Pinpoint the cell where the given text exists, returning its (x, y) midpoint coordinate. 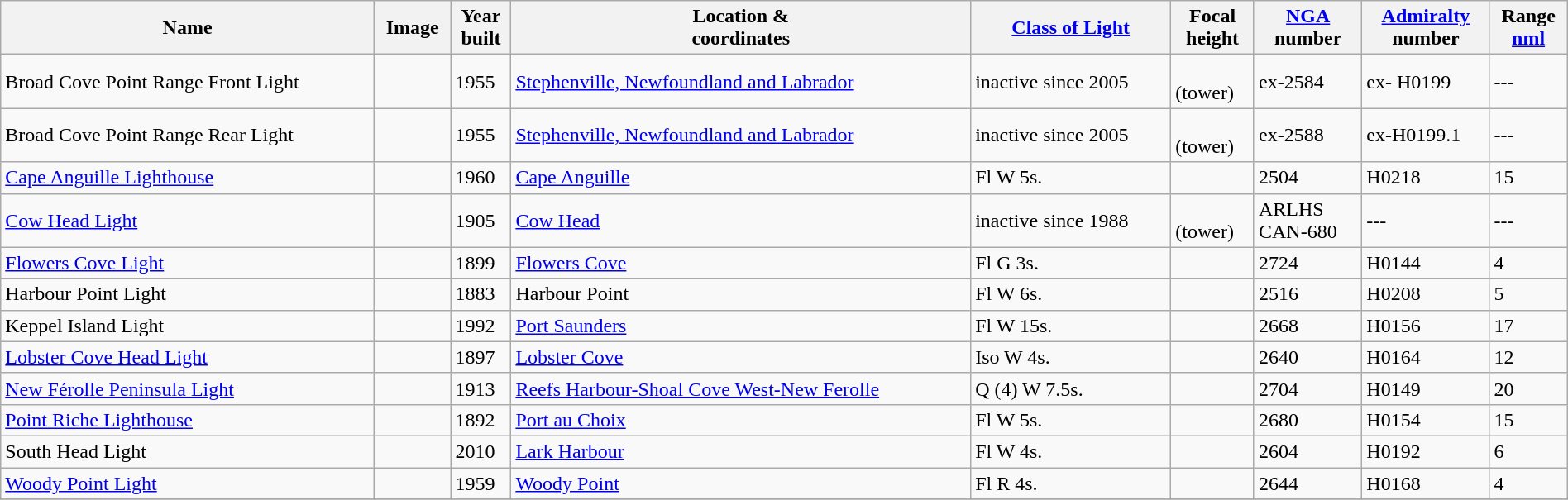
H0156 (1426, 326)
ex-2588 (1307, 136)
Fl W 6s. (1071, 294)
2668 (1307, 326)
Image (412, 28)
1905 (481, 220)
inactive since 1988 (1071, 220)
Fl R 4s. (1071, 483)
Q (4) W 7.5s. (1071, 388)
1913 (481, 388)
1897 (481, 357)
South Head Light (188, 451)
ex-2584 (1307, 81)
5 (1528, 294)
Cape Anguille (741, 178)
Fl W 4s. (1071, 451)
Woody Point Light (188, 483)
1892 (481, 420)
Harbour Point (741, 294)
2504 (1307, 178)
Cow Head (741, 220)
1899 (481, 263)
Port Saunders (741, 326)
2680 (1307, 420)
Lobster Cove Head Light (188, 357)
1883 (481, 294)
H0192 (1426, 451)
Woody Point (741, 483)
Point Riche Lighthouse (188, 420)
H0164 (1426, 357)
1992 (481, 326)
2724 (1307, 263)
Rangenml (1528, 28)
Cape Anguille Lighthouse (188, 178)
6 (1528, 451)
Yearbuilt (481, 28)
Lobster Cove (741, 357)
NGAnumber (1307, 28)
12 (1528, 357)
ex-H0199.1 (1426, 136)
Flowers Cove (741, 263)
ex- H0199 (1426, 81)
Keppel Island Light (188, 326)
H0144 (1426, 263)
Cow Head Light (188, 220)
H0218 (1426, 178)
New Férolle Peninsula Light (188, 388)
Broad Cove Point Range Rear Light (188, 136)
Name (188, 28)
1960 (481, 178)
Fl G 3s. (1071, 263)
2640 (1307, 357)
Reefs Harbour-Shoal Cove West-New Ferolle (741, 388)
H0168 (1426, 483)
Focalheight (1212, 28)
H0208 (1426, 294)
Harbour Point Light (188, 294)
Admiraltynumber (1426, 28)
Port au Choix (741, 420)
Lark Harbour (741, 451)
Flowers Cove Light (188, 263)
Iso W 4s. (1071, 357)
Location & coordinates (741, 28)
H0154 (1426, 420)
H0149 (1426, 388)
2604 (1307, 451)
1959 (481, 483)
20 (1528, 388)
2010 (481, 451)
Fl W 15s. (1071, 326)
Broad Cove Point Range Front Light (188, 81)
ARLHSCAN-680 (1307, 220)
2644 (1307, 483)
Class of Light (1071, 28)
17 (1528, 326)
2516 (1307, 294)
2704 (1307, 388)
